Find where the given text appears and provide that cell's center as [x, y] coordinate. 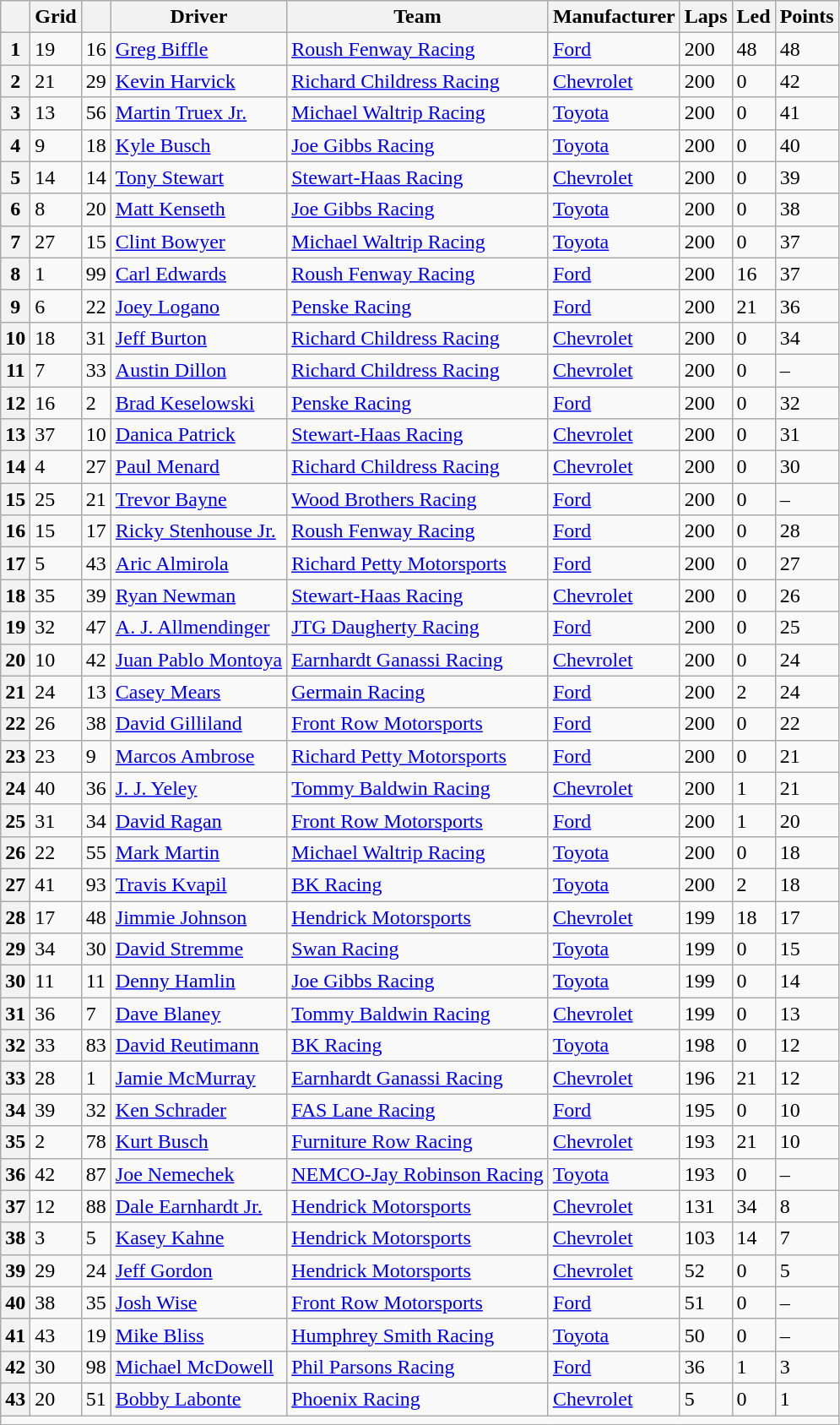
Points [807, 17]
Martin Truex Jr. [198, 113]
93 [96, 884]
Clint Bowyer [198, 242]
Danica Patrick [198, 435]
Kasey Kahne [198, 1238]
Paul Menard [198, 467]
Aric Almirola [198, 563]
131 [706, 1206]
Trevor Bayne [198, 499]
52 [706, 1270]
Team [418, 17]
Marcos Ambrose [198, 756]
Jamie McMurray [198, 1078]
Phoenix Racing [418, 1399]
Carl Edwards [198, 274]
Laps [706, 17]
A. J. Allmendinger [198, 628]
Casey Mears [198, 692]
J. J. Yeley [198, 788]
David Ragan [198, 820]
Jimmie Johnson [198, 916]
88 [96, 1206]
Brad Keselowski [198, 403]
196 [706, 1078]
Bobby Labonte [198, 1399]
Dave Blaney [198, 1014]
Kurt Busch [198, 1142]
78 [96, 1142]
FAS Lane Racing [418, 1110]
Kevin Harvick [198, 81]
Phil Parsons Racing [418, 1367]
Greg Biffle [198, 49]
Dale Earnhardt Jr. [198, 1206]
Driver [198, 17]
Ryan Newman [198, 596]
Manufacturer [614, 17]
98 [96, 1367]
195 [706, 1110]
Humphrey Smith Racing [418, 1335]
David Stremme [198, 949]
Jeff Burton [198, 338]
Grid [56, 17]
47 [96, 628]
Kyle Busch [198, 145]
Michael McDowell [198, 1367]
Ken Schrader [198, 1110]
Swan Racing [418, 949]
NEMCO-Jay Robinson Racing [418, 1174]
198 [706, 1046]
Germain Racing [418, 692]
Austin Dillon [198, 370]
87 [96, 1174]
Joe Nemechek [198, 1174]
Denny Hamlin [198, 982]
Juan Pablo Montoya [198, 660]
103 [706, 1238]
Travis Kvapil [198, 884]
Wood Brothers Racing [418, 499]
55 [96, 852]
Furniture Row Racing [418, 1142]
Matt Kenseth [198, 209]
50 [706, 1335]
Mark Martin [198, 852]
Josh Wise [198, 1303]
56 [96, 113]
Led [753, 17]
JTG Daugherty Racing [418, 628]
83 [96, 1046]
Ricky Stenhouse Jr. [198, 531]
David Gilliland [198, 724]
David Reutimann [198, 1046]
Tony Stewart [198, 177]
Jeff Gordon [198, 1270]
Joey Logano [198, 306]
Mike Bliss [198, 1335]
99 [96, 274]
